Scan for the cell matching the given text and deliver its [X, Y] coordinate at center. 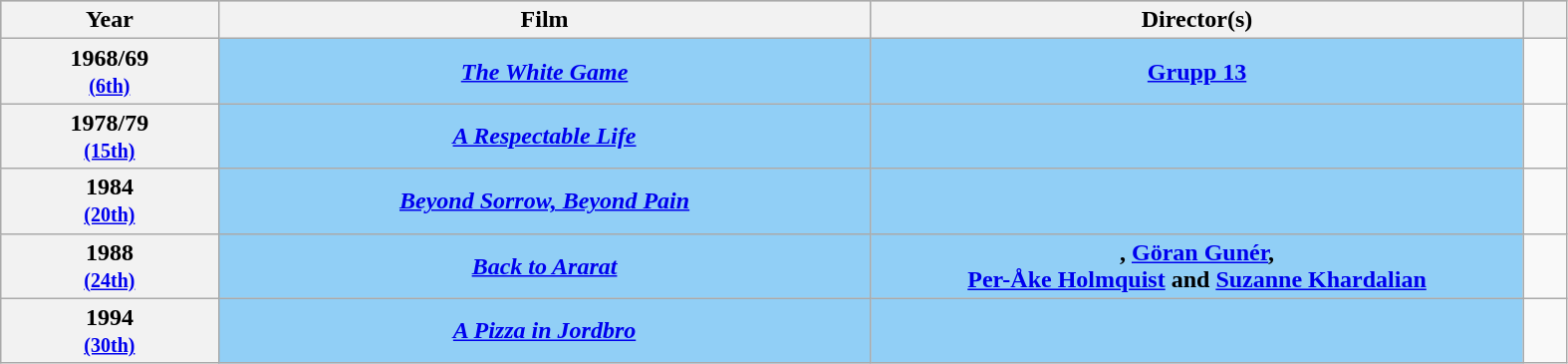
Film [544, 20]
Beyond Sorrow, Beyond Pain [544, 201]
A Respectable Life [544, 136]
1984(20th) [110, 201]
, Göran Gunér,Per-Åke Holmquist and Suzanne Khardalian [1197, 265]
1978/79(15th) [110, 136]
1968/69(6th) [110, 72]
Year [110, 20]
A Pizza in Jordbro [544, 331]
Grupp 13 [1197, 72]
Back to Ararat [544, 265]
The White Game [544, 72]
1994(30th) [110, 331]
Director(s) [1197, 20]
1988(24th) [110, 265]
